Locate the cell with the specified text and output its (X, Y) center coordinate. 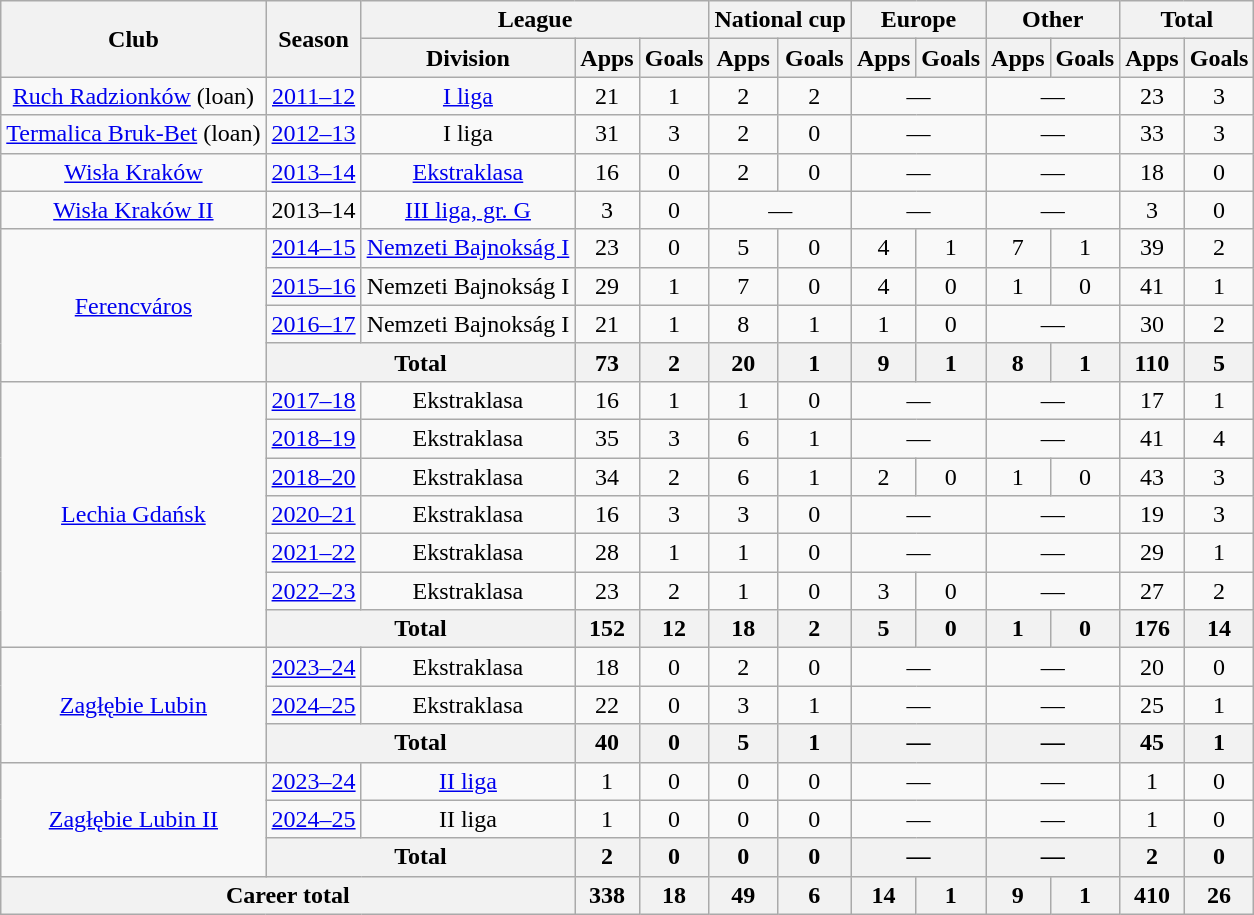
110 (1152, 362)
Termalica Bruk-Bet (loan) (134, 134)
49 (743, 895)
Lechia Gdańsk (134, 514)
III liga, gr. G (468, 210)
Club (134, 39)
176 (1152, 629)
19 (1152, 515)
2015–16 (314, 286)
National cup (780, 20)
2014–15 (314, 248)
Ruch Radzionków (loan) (134, 96)
28 (607, 553)
152 (607, 629)
Wisła Kraków II (134, 210)
2020–21 (314, 515)
2022–23 (314, 591)
31 (607, 134)
Season (314, 39)
2018–20 (314, 477)
27 (1152, 591)
2018–19 (314, 438)
73 (607, 362)
Ferencváros (134, 305)
338 (607, 895)
33 (1152, 134)
2011–12 (314, 96)
30 (1152, 324)
17 (1152, 400)
26 (1219, 895)
2017–18 (314, 400)
2021–22 (314, 553)
League (535, 20)
39 (1152, 248)
410 (1152, 895)
Other (1053, 20)
25 (1152, 705)
34 (607, 477)
12 (674, 629)
Division (468, 58)
43 (1152, 477)
Zagłębie Lubin II (134, 819)
45 (1152, 743)
2012–13 (314, 134)
Career total (288, 895)
40 (607, 743)
2016–17 (314, 324)
Zagłębie Lubin (134, 705)
Europe (918, 20)
35 (607, 438)
22 (607, 705)
Wisła Kraków (134, 172)
